Return [x, y] of the center of cell containing provided text 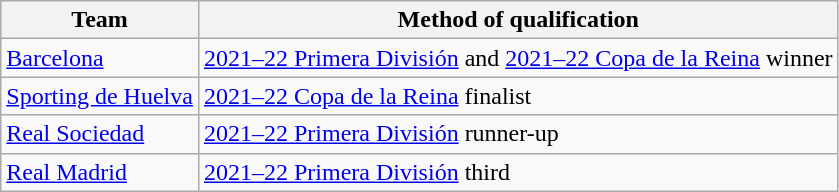
Method of qualification [518, 20]
2021–22 Copa de la Reina finalist [518, 96]
Real Sociedad [100, 134]
Team [100, 20]
Sporting de Huelva [100, 96]
Real Madrid [100, 172]
2021–22 Primera División third [518, 172]
2021–22 Primera División runner-up [518, 134]
Barcelona [100, 58]
2021–22 Primera División and 2021–22 Copa de la Reina winner [518, 58]
